Determine the [x, y] coordinate at the center of the cell enclosing the given text.  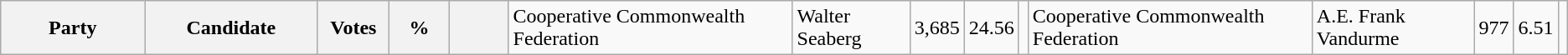
Walter Seaberg [851, 28]
Votes [353, 28]
A.E. Frank Vandurme [1393, 28]
24.56 [992, 28]
Candidate [231, 28]
Party [73, 28]
6.51 [1536, 28]
% [419, 28]
3,685 [936, 28]
977 [1494, 28]
